For the text-containing cell, return its midpoint in [x, y] coordinate format. 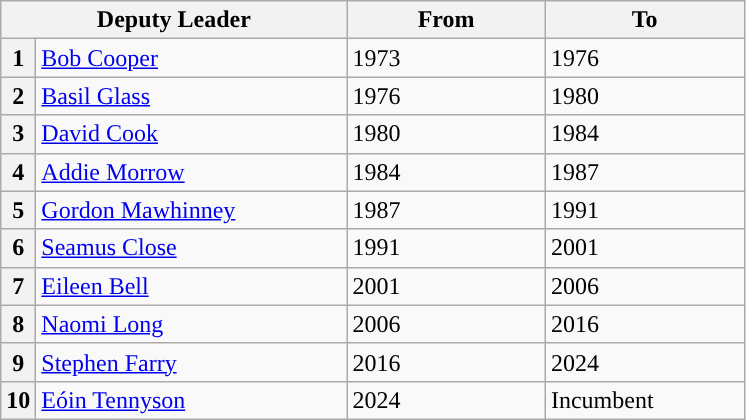
8 [18, 324]
3 [18, 134]
Incumbent [644, 400]
4 [18, 172]
10 [18, 400]
Deputy Leader [174, 20]
Stephen Farry [192, 362]
6 [18, 248]
Basil Glass [192, 96]
9 [18, 362]
1 [18, 58]
1973 [446, 58]
5 [18, 210]
Naomi Long [192, 324]
David Cook [192, 134]
Seamus Close [192, 248]
Eóin Tennyson [192, 400]
Gordon Mawhinney [192, 210]
From [446, 20]
To [644, 20]
Bob Cooper [192, 58]
Eileen Bell [192, 286]
7 [18, 286]
2 [18, 96]
Addie Morrow [192, 172]
